Return [X, Y] of the center of cell containing provided text 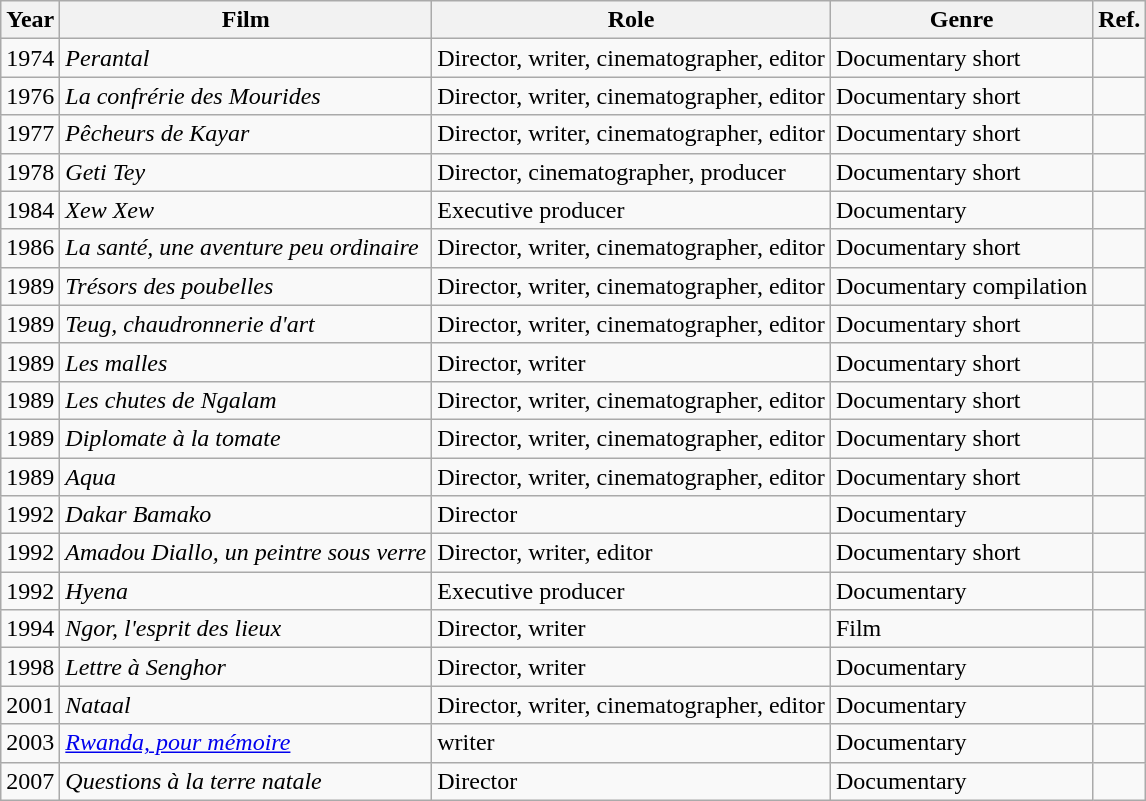
Nataal [246, 705]
La santé, une aventure peu ordinaire [246, 248]
1998 [30, 667]
1994 [30, 629]
Ngor, l'esprit des lieux [246, 629]
writer [632, 743]
Director, writer, editor [632, 553]
Director, cinematographer, producer [632, 172]
1986 [30, 248]
Documentary compilation [961, 286]
2001 [30, 705]
Xew Xew [246, 210]
Genre [961, 20]
Geti Tey [246, 172]
Dakar Bamako [246, 515]
Trésors des poubelles [246, 286]
Amadou Diallo, un peintre sous verre [246, 553]
Year [30, 20]
Role [632, 20]
1974 [30, 58]
Lettre à Senghor [246, 667]
Aqua [246, 477]
Pêcheurs de Kayar [246, 134]
Diplomate à la tomate [246, 438]
1976 [30, 96]
La confrérie des Mourides [246, 96]
1977 [30, 134]
Hyena [246, 591]
1978 [30, 172]
Rwanda, pour mémoire [246, 743]
1984 [30, 210]
2003 [30, 743]
2007 [30, 781]
Teug, chaudronnerie d'art [246, 324]
Les malles [246, 362]
Questions à la terre natale [246, 781]
Les chutes de Ngalam [246, 400]
Perantal [246, 58]
Ref. [1120, 20]
